Search for the cell housing the specified text and yield its [X, Y] center coordinate. 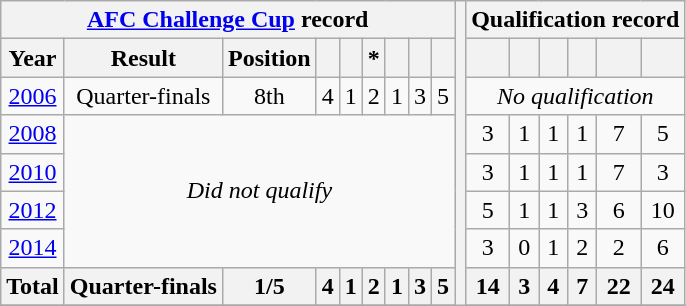
Total [33, 286]
10 [663, 210]
No qualification [576, 96]
0 [524, 248]
Qualification record [576, 20]
Year [33, 58]
2006 [33, 96]
AFC Challenge Cup record [228, 20]
* [374, 58]
Position [269, 58]
1/5 [269, 286]
24 [663, 286]
Result [143, 58]
Did not qualify [259, 191]
2008 [33, 134]
14 [488, 286]
8th [269, 96]
2010 [33, 172]
2014 [33, 248]
22 [619, 286]
2012 [33, 210]
